Return (X, Y) of the center of cell containing provided text 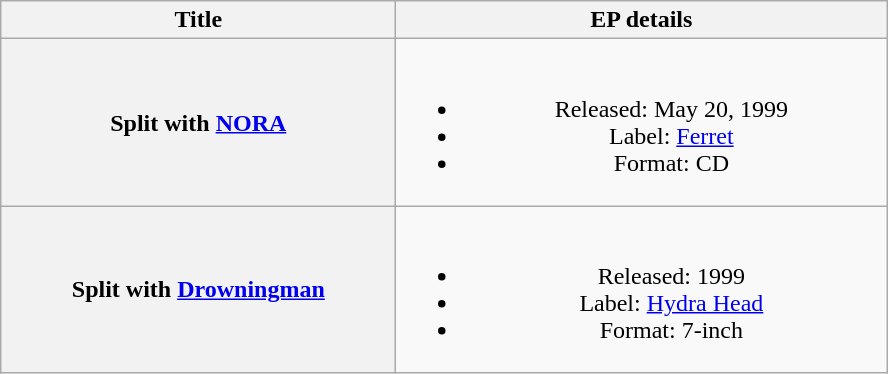
Split with Drowningman (198, 290)
EP details (642, 20)
Released: May 20, 1999Label: FerretFormat: CD (642, 122)
Title (198, 20)
Split with NORA (198, 122)
Released: 1999Label: Hydra HeadFormat: 7-inch (642, 290)
